Search for the cell housing the specified text and yield its [X, Y] center coordinate. 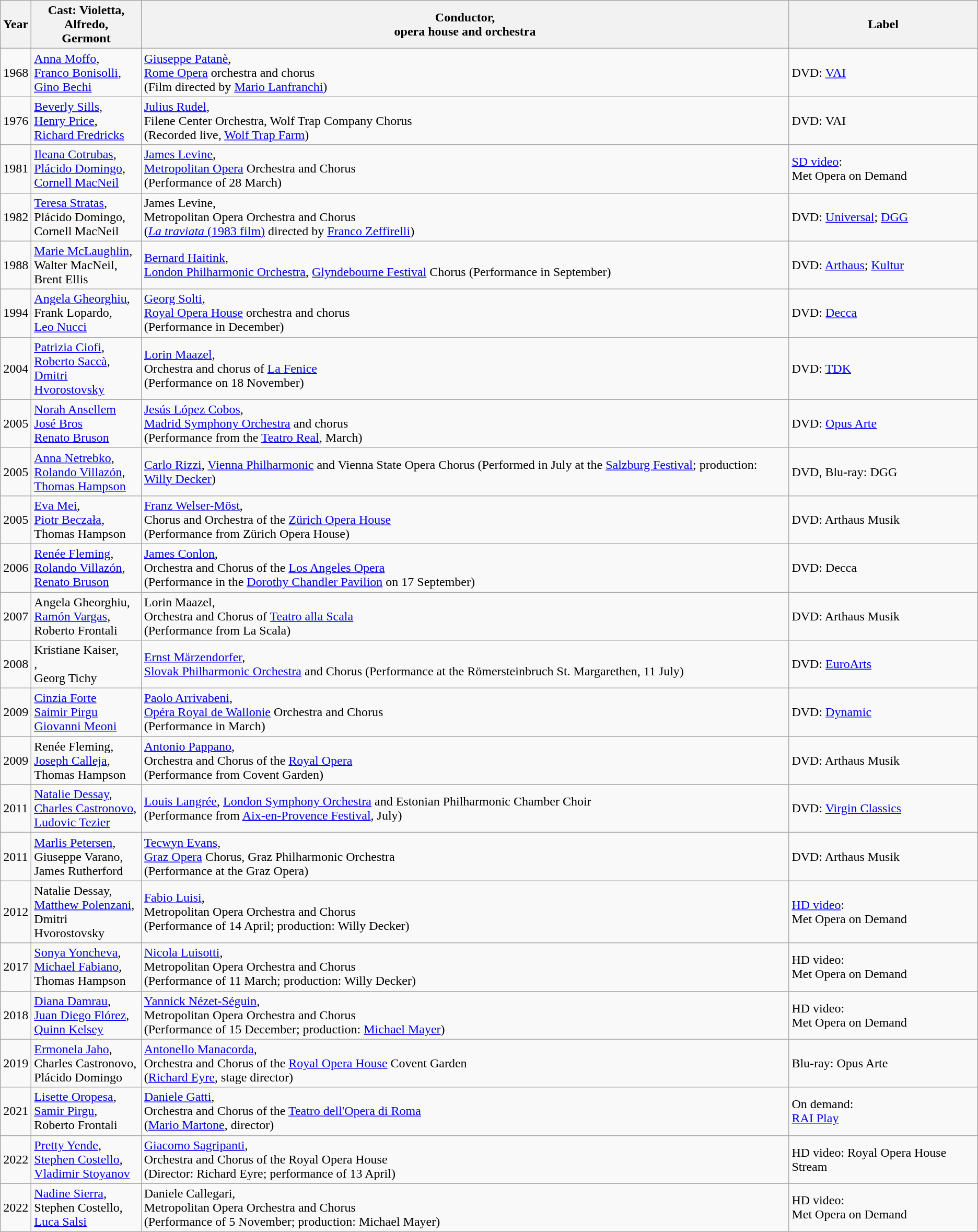
1976 [16, 121]
1968 [16, 73]
HD video: Royal Opera House Stream [883, 1159]
Eva Mei,Piotr Beczała,Thomas Hampson [86, 520]
Renée Fleming,Joseph Calleja,Thomas Hampson [86, 761]
DVD: Universal; DGG [883, 217]
Ermonela Jaho,Charles Castronovo,Plácido Domingo [86, 1063]
Sonya Yoncheva,Michael Fabiano,Thomas Hampson [86, 967]
1994 [16, 313]
2018 [16, 1015]
DVD: TDK [883, 368]
Daniele Gatti,Orchestra and Chorus of the Teatro dell'Opera di Roma(Mario Martone, director) [465, 1111]
Blu-ray: Opus Arte [883, 1063]
Anna Moffo,Franco Bonisolli,Gino Bechi [86, 73]
Ernst Märzendorfer,Slovak Philharmonic Orchestra and Chorus (Performance at the Römersteinbruch St. Margarethen, 11 July) [465, 664]
Paolo Arrivabeni,Opéra Royal de Wallonie Orchestra and Chorus(Performance in March) [465, 712]
Nicola Luisotti,Metropolitan Opera Orchestra and Chorus(Performance of 11 March; production: Willy Decker) [465, 967]
Tecwyn Evans,Graz Opera Chorus, Graz Philharmonic Orchestra(Performance at the Graz Opera) [465, 857]
DVD, Blu-ray: DGG [883, 471]
James Levine,Metropolitan Opera Orchestra and Chorus(La traviata (1983 film) directed by Franco Zeffirelli) [465, 217]
2017 [16, 967]
Norah AnsellemJosé BrosRenato Bruson [86, 423]
Pretty Yende,Stephen Costello,Vladimir Stoyanov [86, 1159]
Georg Solti,Royal Opera House orchestra and chorus(Performance in December) [465, 313]
2006 [16, 568]
DVD: EuroArts [883, 664]
Louis Langrée, London Symphony Orchestra and Estonian Philharmonic Chamber Choir(Performance from Aix-en-Provence Festival, July) [465, 809]
Angela Gheorghiu,Frank Lopardo,Leo Nucci [86, 313]
2008 [16, 664]
Antonello Manacorda,Orchestra and Chorus of the Royal Opera House Covent Garden(Richard Eyre, stage director) [465, 1063]
Yannick Nézet-Séguin,Metropolitan Opera Orchestra and Chorus(Performance of 15 December; production: Michael Mayer) [465, 1015]
Daniele Callegari,Metropolitan Opera Orchestra and Chorus(Performance of 5 November; production: Michael Mayer) [465, 1207]
Lorin Maazel,Orchestra and chorus of La Fenice(Performance on 18 November) [465, 368]
Diana Damrau,Juan Diego Flórez,Quinn Kelsey [86, 1015]
Carlo Rizzi, Vienna Philharmonic and Vienna State Opera Chorus (Performed in July at the Salzburg Festival; production: Willy Decker) [465, 471]
Kristiane Kaiser,,Georg Tichy [86, 664]
On demand:RAI Play [883, 1111]
Renée Fleming,Rolando Villazón,Renato Bruson [86, 568]
Lorin Maazel,Orchestra and Chorus of Teatro alla Scala (Performance from La Scala) [465, 616]
DVD: Arthaus; Kultur [883, 265]
James Levine,Metropolitan Opera Orchestra and Chorus(Performance of 28 March) [465, 169]
Year [16, 25]
DVD: Virgin Classics [883, 809]
Giuseppe Patanè,Rome Opera orchestra and chorus(Film directed by Mario Lanfranchi) [465, 73]
Antonio Pappano,Orchestra and Chorus of the Royal Opera (Performance from Covent Garden) [465, 761]
Lisette Oropesa,Samir Pirgu,Roberto Frontali [86, 1111]
Marlis Petersen,Giuseppe Varano,James Rutherford [86, 857]
Giacomo Sagripanti,Orchestra and Chorus of the Royal Opera House(Director: Richard Eyre; performance of 13 April) [465, 1159]
SD video:Met Opera on Demand [883, 169]
Franz Welser-Möst,Chorus and Orchestra of the Zürich Opera House(Performance from Zürich Opera House) [465, 520]
Nadine Sierra,Stephen Costello,Luca Salsi [86, 1207]
Jesús López Cobos,Madrid Symphony Orchestra and chorus(Performance from the Teatro Real, March) [465, 423]
1982 [16, 217]
Conductor,opera house and orchestra [465, 25]
1988 [16, 265]
1981 [16, 169]
2021 [16, 1111]
Julius Rudel,Filene Center Orchestra, Wolf Trap Company Chorus(Recorded live, Wolf Trap Farm) [465, 121]
Beverly Sills,Henry Price,Richard Fredricks [86, 121]
Fabio Luisi,Metropolitan Opera Orchestra and Chorus(Performance of 14 April; production: Willy Decker) [465, 912]
2004 [16, 368]
Bernard Haitink,London Philharmonic Orchestra, Glyndebourne Festival Chorus (Performance in September) [465, 265]
Label [883, 25]
Teresa Stratas,Plácido Domingo,Cornell MacNeil [86, 217]
2012 [16, 912]
2019 [16, 1063]
Anna Netrebko,Rolando Villazón,Thomas Hampson [86, 471]
2007 [16, 616]
DVD: Dynamic [883, 712]
DVD: Opus Arte [883, 423]
Patrizia Ciofi,Roberto Saccà,Dmitri Hvorostovsky [86, 368]
Natalie Dessay,Charles Castronovo,Ludovic Tezier [86, 809]
Natalie Dessay,Matthew Polenzani,Dmitri Hvorostovsky [86, 912]
Marie McLaughlin,Walter MacNeil,Brent Ellis [86, 265]
Angela Gheorghiu,Ramón Vargas,Roberto Frontali [86, 616]
Cast: Violetta,Alfredo,Germont [86, 25]
Cinzia ForteSaimir PirguGiovanni Meoni [86, 712]
James Conlon,Orchestra and Chorus of the Los Angeles Opera(Performance in the Dorothy Chandler Pavilion on 17 September) [465, 568]
Ileana Cotrubas,Plácido Domingo,Cornell MacNeil [86, 169]
